Return (X, Y) of the center of cell containing provided text 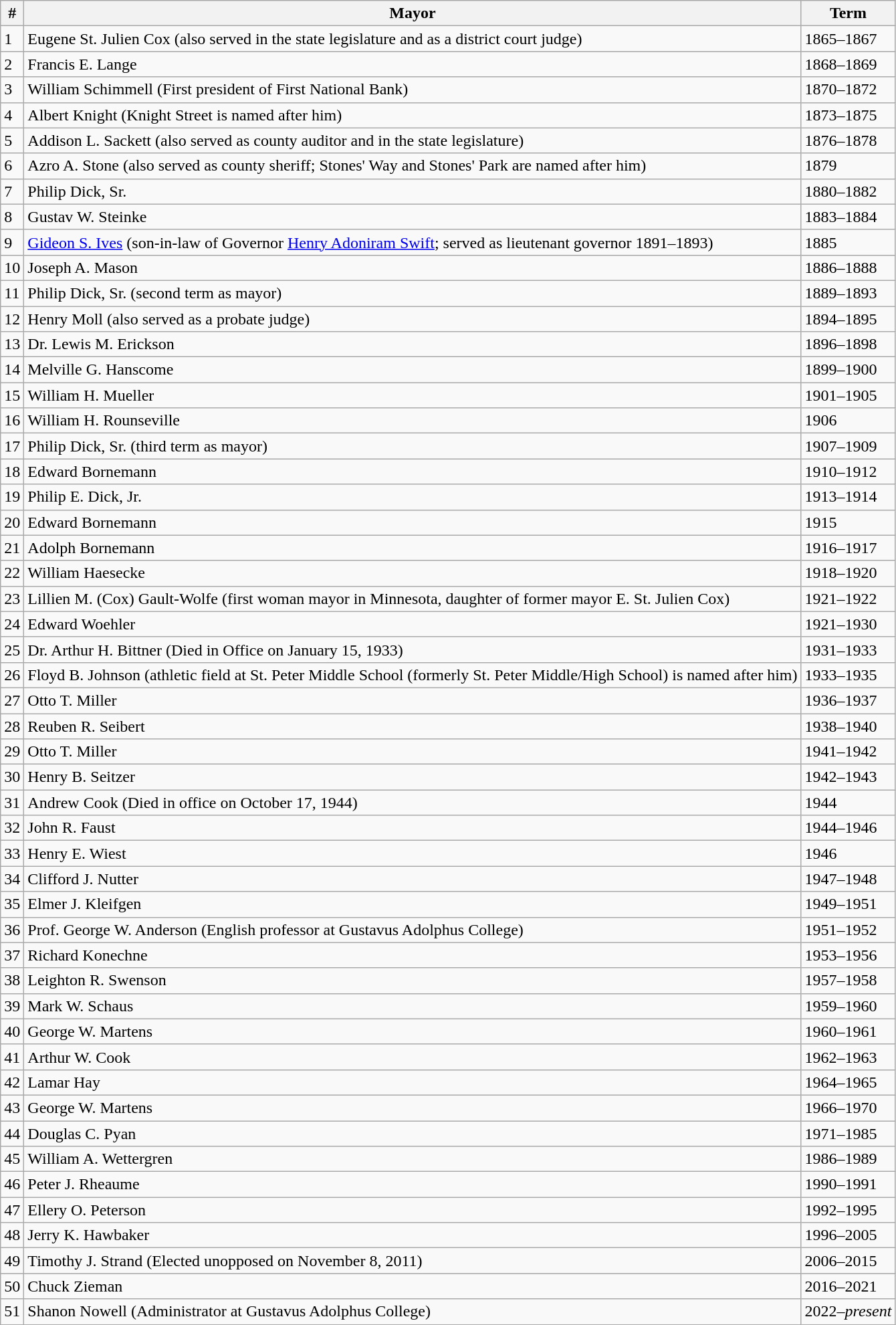
John R. Faust (413, 828)
1941–1942 (848, 752)
7 (12, 191)
3 (12, 90)
13 (12, 344)
1883–1884 (848, 217)
William H. Rounseville (413, 421)
32 (12, 828)
1960–1961 (848, 1031)
William A. Wettergren (413, 1159)
Ellery O. Peterson (413, 1210)
33 (12, 853)
23 (12, 599)
Peter J. Rheaume (413, 1185)
Gideon S. Ives (son-in-law of Governor Henry Adoniram Swift; served as lieutenant governor 1891–1893) (413, 242)
# (12, 13)
1946 (848, 853)
1959–1960 (848, 1006)
36 (12, 930)
37 (12, 955)
16 (12, 421)
Addison L. Sackett (also served as county auditor and in the state legislature) (413, 140)
26 (12, 675)
1870–1872 (848, 90)
29 (12, 752)
1971–1985 (848, 1134)
Gustav W. Steinke (413, 217)
1907–1909 (848, 446)
51 (12, 1312)
1906 (848, 421)
24 (12, 624)
Dr. Lewis M. Erickson (413, 344)
44 (12, 1134)
2 (12, 64)
Melville G. Hanscome (413, 370)
46 (12, 1185)
42 (12, 1082)
Lillien M. (Cox) Gault-Wolfe (first woman mayor in Minnesota, daughter of former mayor E. St. Julien Cox) (413, 599)
50 (12, 1286)
Dr. Arthur H. Bittner (Died in Office on January 15, 1933) (413, 649)
34 (12, 879)
8 (12, 217)
1889–1893 (848, 293)
1916–1917 (848, 548)
1915 (848, 522)
William Schimmell (First president of First National Bank) (413, 90)
1966–1970 (848, 1108)
Arthur W. Cook (413, 1057)
1873–1875 (848, 115)
1913–1914 (848, 497)
38 (12, 981)
1896–1898 (848, 344)
1879 (848, 166)
1876–1878 (848, 140)
Henry E. Wiest (413, 853)
Mark W. Schaus (413, 1006)
27 (12, 700)
20 (12, 522)
41 (12, 1057)
1894–1895 (848, 319)
1962–1963 (848, 1057)
1910–1912 (848, 472)
Lamar Hay (413, 1082)
6 (12, 166)
Francis E. Lange (413, 64)
1865–1867 (848, 39)
43 (12, 1108)
1885 (848, 242)
Elmer J. Kleifgen (413, 904)
Azro A. Stone (also served as county sheriff; Stones' Way and Stones' Park are named after him) (413, 166)
William H. Mueller (413, 395)
1944 (848, 803)
1931–1933 (848, 649)
2022–present (848, 1312)
12 (12, 319)
9 (12, 242)
40 (12, 1031)
2006–2015 (848, 1261)
1942–1943 (848, 777)
39 (12, 1006)
1996–2005 (848, 1235)
21 (12, 548)
45 (12, 1159)
Philip Dick, Sr. (413, 191)
30 (12, 777)
47 (12, 1210)
Shanon Nowell (Administrator at Gustavus Adolphus College) (413, 1312)
Philip Dick, Sr. (second term as mayor) (413, 293)
22 (12, 573)
1964–1965 (848, 1082)
Reuben R. Seibert (413, 726)
1921–1930 (848, 624)
11 (12, 293)
1899–1900 (848, 370)
15 (12, 395)
1938–1940 (848, 726)
35 (12, 904)
2016–2021 (848, 1286)
10 (12, 268)
Philip Dick, Sr. (third term as mayor) (413, 446)
Prof. George W. Anderson (English professor at Gustavus Adolphus College) (413, 930)
18 (12, 472)
Henry B. Seitzer (413, 777)
William Haesecke (413, 573)
Adolph Bornemann (413, 548)
1953–1956 (848, 955)
1957–1958 (848, 981)
1944–1946 (848, 828)
1921–1922 (848, 599)
31 (12, 803)
1949–1951 (848, 904)
1880–1882 (848, 191)
28 (12, 726)
4 (12, 115)
Mayor (413, 13)
48 (12, 1235)
Jerry K. Hawbaker (413, 1235)
Andrew Cook (Died in office on October 17, 1944) (413, 803)
14 (12, 370)
5 (12, 140)
Richard Konechne (413, 955)
Term (848, 13)
1933–1935 (848, 675)
1936–1937 (848, 700)
Albert Knight (Knight Street is named after him) (413, 115)
17 (12, 446)
1901–1905 (848, 395)
1990–1991 (848, 1185)
1918–1920 (848, 573)
1951–1952 (848, 930)
Clifford J. Nutter (413, 879)
Douglas C. Pyan (413, 1134)
Philip E. Dick, Jr. (413, 497)
Floyd B. Johnson (athletic field at St. Peter Middle School (formerly St. Peter Middle/High School) is named after him) (413, 675)
1992–1995 (848, 1210)
19 (12, 497)
1986–1989 (848, 1159)
Edward Woehler (413, 624)
25 (12, 649)
Leighton R. Swenson (413, 981)
Chuck Zieman (413, 1286)
Joseph A. Mason (413, 268)
1 (12, 39)
1947–1948 (848, 879)
1868–1869 (848, 64)
Timothy J. Strand (Elected unopposed on November 8, 2011) (413, 1261)
1886–1888 (848, 268)
Eugene St. Julien Cox (also served in the state legislature and as a district court judge) (413, 39)
49 (12, 1261)
Henry Moll (also served as a probate judge) (413, 319)
